From the cell containing the given text, extract its center point as (x, y) coordinate. 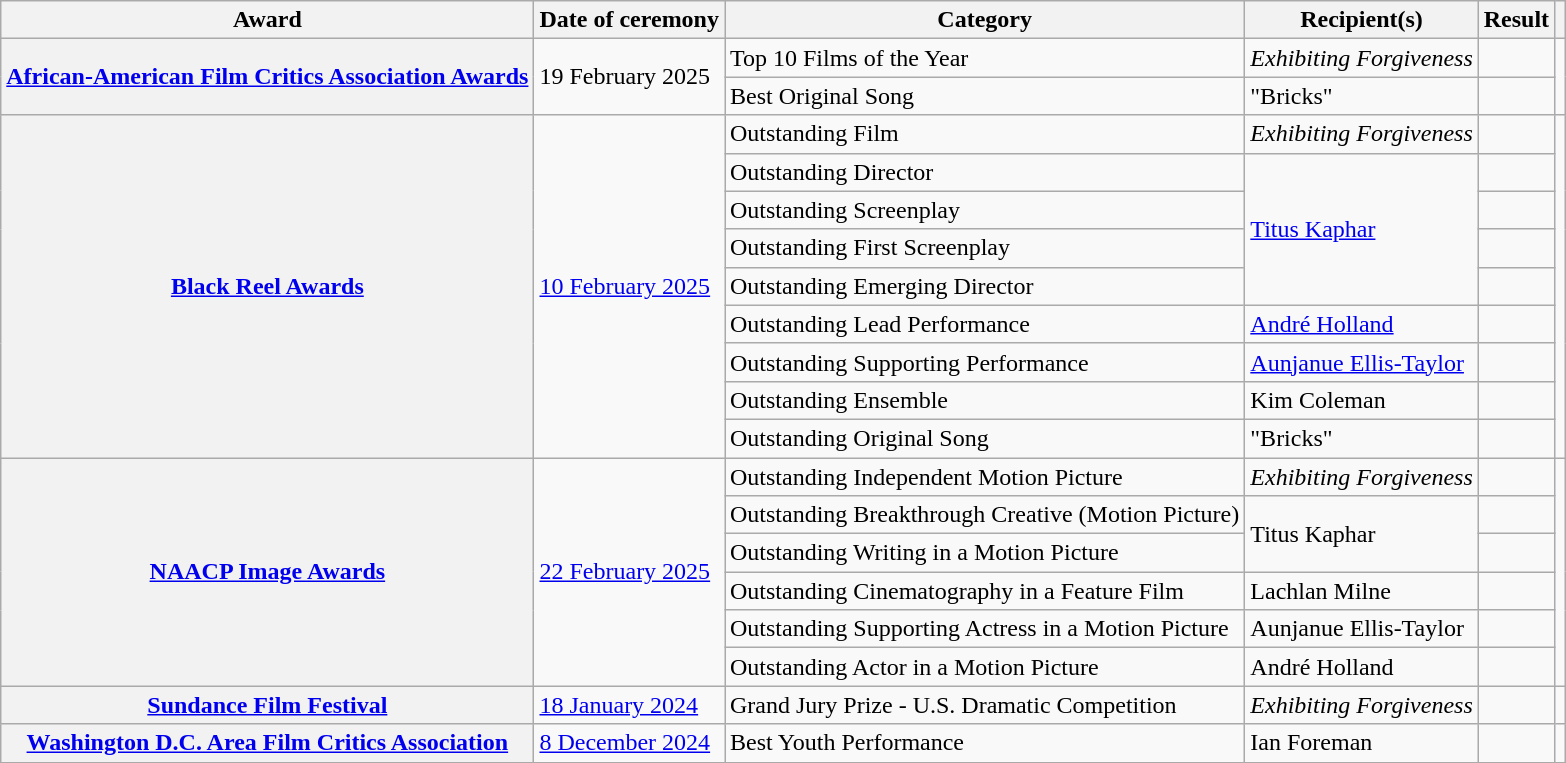
Outstanding Supporting Performance (984, 362)
Outstanding Director (984, 172)
Outstanding Writing in a Motion Picture (984, 553)
Best Youth Performance (984, 743)
Lachlan Milne (1362, 591)
Outstanding Actor in a Motion Picture (984, 667)
Category (984, 20)
Black Reel Awards (268, 286)
NAACP Image Awards (268, 572)
Outstanding Emerging Director (984, 286)
Top 10 Films of the Year (984, 58)
Washington D.C. Area Film Critics Association (268, 743)
Best Original Song (984, 96)
Award (268, 20)
Outstanding Film (984, 134)
Date of ceremony (630, 20)
Outstanding Original Song (984, 438)
19 February 2025 (630, 77)
18 January 2024 (630, 705)
10 February 2025 (630, 286)
Ian Foreman (1362, 743)
Outstanding Independent Motion Picture (984, 477)
African-American Film Critics Association Awards (268, 77)
Recipient(s) (1362, 20)
22 February 2025 (630, 572)
Kim Coleman (1362, 400)
Outstanding Screenplay (984, 210)
Grand Jury Prize - U.S. Dramatic Competition (984, 705)
Outstanding Breakthrough Creative (Motion Picture) (984, 515)
Result (1516, 20)
Outstanding Cinematography in a Feature Film (984, 591)
Outstanding Supporting Actress in a Motion Picture (984, 629)
Outstanding Ensemble (984, 400)
Sundance Film Festival (268, 705)
Outstanding Lead Performance (984, 324)
Outstanding First Screenplay (984, 248)
8 December 2024 (630, 743)
